Identify which cell holds the provided text, then report its (x, y) central coordinate. 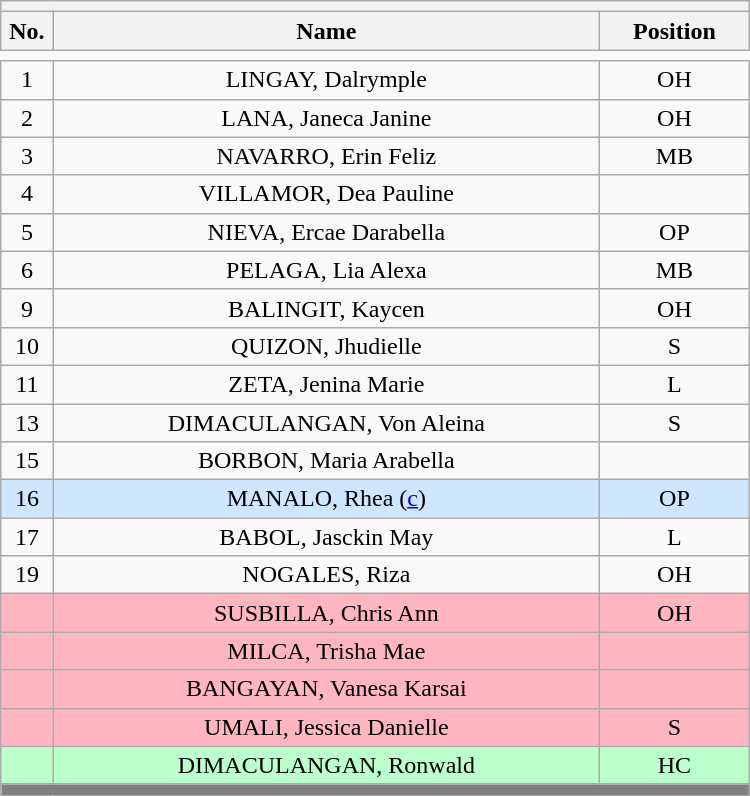
LINGAY, Dalrymple (326, 80)
PELAGA, Lia Alexa (326, 270)
BABOL, Jasckin May (326, 537)
17 (27, 537)
MILCA, Trisha Mae (326, 651)
1 (27, 80)
No. (27, 31)
15 (27, 461)
DIMACULANGAN, Ronwald (326, 765)
2 (27, 118)
5 (27, 232)
VILLAMOR, Dea Pauline (326, 194)
BORBON, Maria Arabella (326, 461)
19 (27, 575)
MANALO, Rhea (c) (326, 499)
Position (675, 31)
NOGALES, Riza (326, 575)
BANGAYAN, Vanesa Karsai (326, 689)
13 (27, 423)
ZETA, Jenina Marie (326, 384)
Name (326, 31)
9 (27, 308)
4 (27, 194)
10 (27, 346)
DIMACULANGAN, Von Aleina (326, 423)
16 (27, 499)
NIEVA, Ercae Darabella (326, 232)
UMALI, Jessica Danielle (326, 727)
6 (27, 270)
11 (27, 384)
3 (27, 156)
HC (675, 765)
LANA, Janeca Janine (326, 118)
NAVARRO, Erin Feliz (326, 156)
QUIZON, Jhudielle (326, 346)
SUSBILLA, Chris Ann (326, 613)
BALINGIT, Kaycen (326, 308)
